Return [x, y] of the center of cell containing provided text 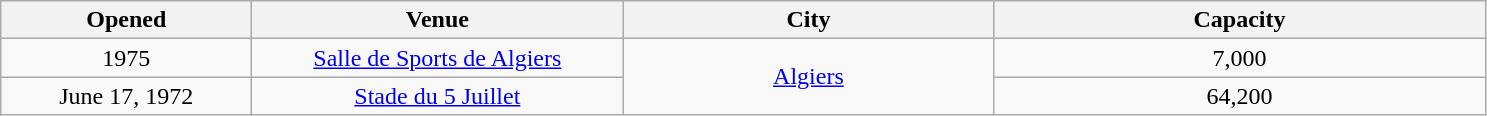
Salle de Sports de Algiers [438, 58]
Opened [126, 20]
Stade du 5 Juillet [438, 96]
1975 [126, 58]
City [808, 20]
7,000 [1240, 58]
Capacity [1240, 20]
64,200 [1240, 96]
Algiers [808, 77]
June 17, 1972 [126, 96]
Venue [438, 20]
